Identify which cell holds the provided text, then report its [X, Y] central coordinate. 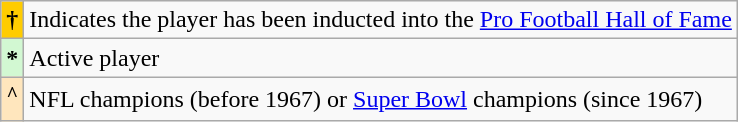
* [12, 58]
Active player [381, 58]
† [12, 20]
^ [12, 100]
NFL champions (before 1967) or Super Bowl champions (since 1967) [381, 100]
Indicates the player has been inducted into the Pro Football Hall of Fame [381, 20]
